Provide the [x, y] coordinate of the cell's center where the given text is located.  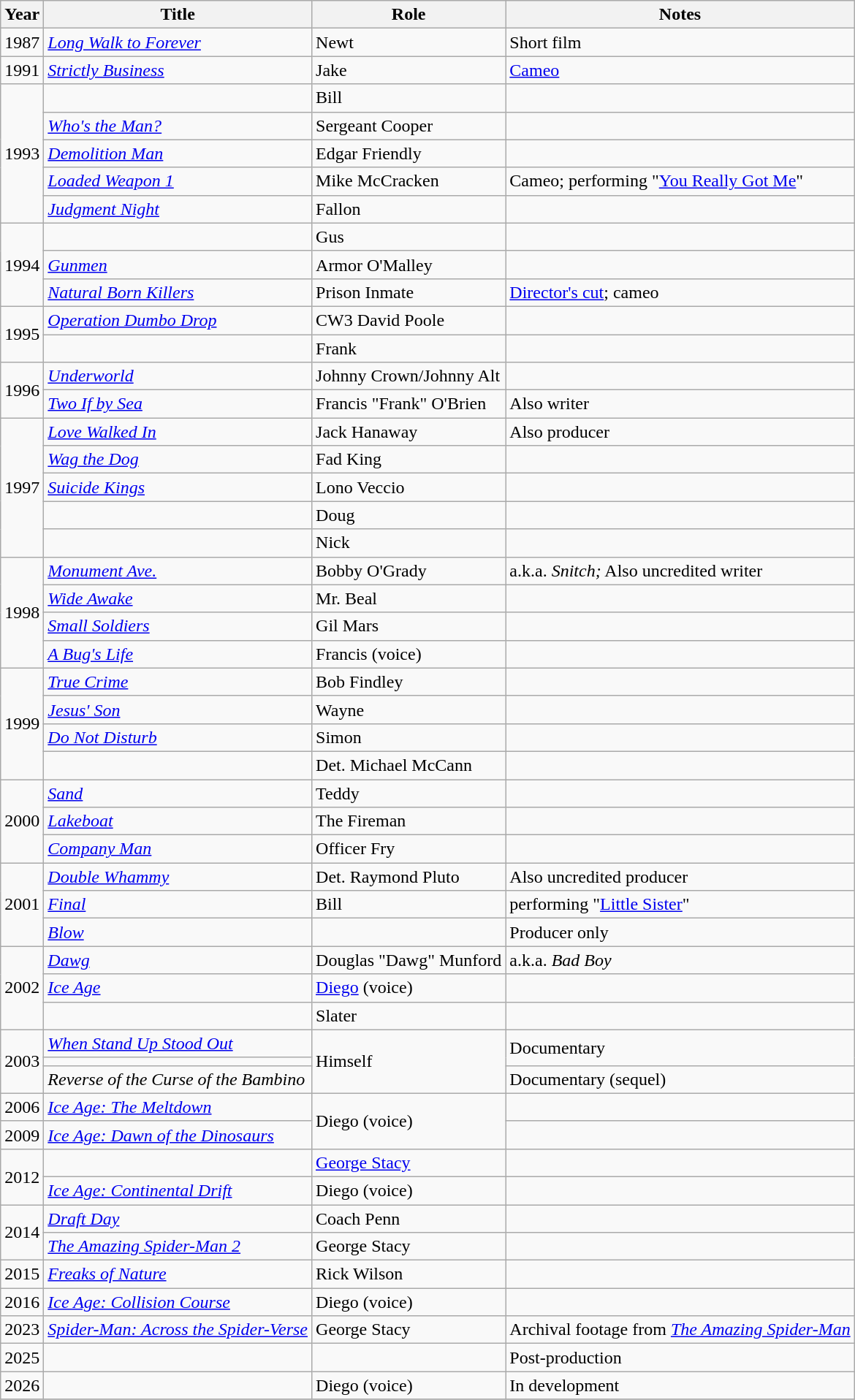
Archival footage from The Amazing Spider-Man [680, 1330]
Love Walked In [178, 432]
When Stand Up Stood Out [178, 1043]
Final [178, 905]
Ice Age: Dawn of the Dinosaurs [178, 1135]
Year [22, 15]
Coach Penn [409, 1218]
Spider-Man: Across the Spider-Verse [178, 1330]
Monument Ave. [178, 571]
True Crime [178, 682]
Edgar Friendly [409, 153]
Long Walk to Forever [178, 42]
2026 [22, 1385]
1991 [22, 70]
Cameo; performing "You Really Got Me" [680, 181]
1999 [22, 723]
Mike McCracken [409, 181]
Fad King [409, 460]
Simon [409, 737]
2001 [22, 905]
Do Not Disturb [178, 737]
Two If by Sea [178, 404]
Draft Day [178, 1218]
Loaded Weapon 1 [178, 181]
2016 [22, 1302]
Ice Age: Continental Drift [178, 1190]
Role [409, 15]
Operation Dumbo Drop [178, 320]
2006 [22, 1107]
Gil Mars [409, 626]
Also writer [680, 404]
A Bug's Life [178, 654]
Gus [409, 237]
Documentary (sequel) [680, 1079]
Armor O'Malley [409, 265]
2014 [22, 1232]
Ice Age: The Meltdown [178, 1107]
Documentary [680, 1048]
Lono Veccio [409, 487]
Mr. Beal [409, 598]
2002 [22, 988]
Reverse of the Curse of the Bambino [178, 1079]
2003 [22, 1061]
Also producer [680, 432]
Sand [178, 793]
Himself [409, 1061]
Who's the Man? [178, 126]
Producer only [680, 932]
Demolition Man [178, 153]
1993 [22, 153]
Frank [409, 349]
The Amazing Spider-Man 2 [178, 1247]
Company Man [178, 849]
Notes [680, 15]
Det. Raymond Pluto [409, 877]
2025 [22, 1358]
Lakeboat [178, 821]
Dawg [178, 960]
Gunmen [178, 265]
Doug [409, 515]
1994 [22, 265]
2009 [22, 1135]
1996 [22, 390]
Jesus' Son [178, 709]
a.k.a. Snitch; Also uncredited writer [680, 571]
Small Soldiers [178, 626]
1997 [22, 487]
Title [178, 15]
Douglas "Dawg" Munford [409, 960]
Officer Fry [409, 849]
Freaks of Nature [178, 1274]
Teddy [409, 793]
1987 [22, 42]
a.k.a. Bad Boy [680, 960]
Prison Inmate [409, 292]
Bob Findley [409, 682]
Suicide Kings [178, 487]
Post-production [680, 1358]
In development [680, 1385]
Det. Michael McCann [409, 765]
Johnny Crown/Johnny Alt [409, 376]
Blow [178, 932]
1998 [22, 612]
Double Whammy [178, 877]
2000 [22, 821]
Also uncredited producer [680, 877]
CW3 David Poole [409, 320]
Francis "Frank" O'Brien [409, 404]
Sergeant Cooper [409, 126]
The Fireman [409, 821]
Ice Age: Collision Course [178, 1302]
Francis (voice) [409, 654]
Bobby O'Grady [409, 571]
2012 [22, 1176]
Strictly Business [178, 70]
Natural Born Killers [178, 292]
Slater [409, 1016]
Wide Awake [178, 598]
Nick [409, 543]
Jack Hanaway [409, 432]
1995 [22, 334]
Wag the Dog [178, 460]
Judgment Night [178, 209]
Underworld [178, 376]
Rick Wilson [409, 1274]
Jake [409, 70]
Director's cut; cameo [680, 292]
2015 [22, 1274]
performing "Little Sister" [680, 905]
2023 [22, 1330]
Ice Age [178, 988]
Cameo [680, 70]
Wayne [409, 709]
Fallon [409, 209]
Short film [680, 42]
Newt [409, 42]
